Extract the (X, Y) coordinate from the center of the cell holding the provided text.  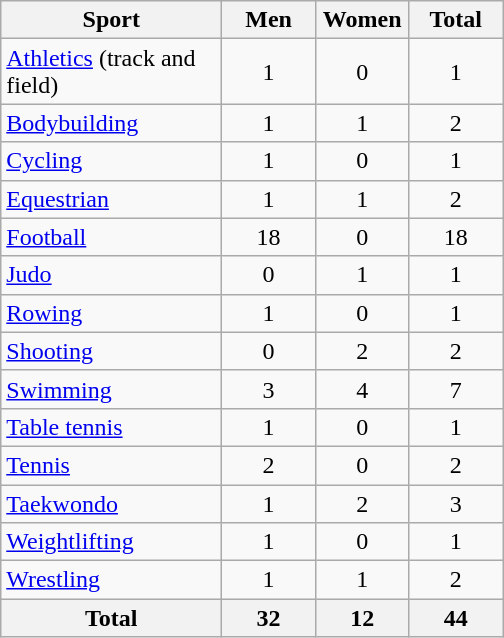
Equestrian (112, 199)
7 (456, 389)
Football (112, 237)
Judo (112, 275)
Swimming (112, 389)
4 (362, 389)
Table tennis (112, 427)
Weightlifting (112, 542)
44 (456, 618)
Shooting (112, 351)
Men (269, 20)
Bodybuilding (112, 123)
Cycling (112, 161)
Women (362, 20)
Sport (112, 20)
Taekwondo (112, 503)
Wrestling (112, 580)
Tennis (112, 465)
Athletics (track and field) (112, 72)
32 (269, 618)
12 (362, 618)
Rowing (112, 313)
